For the text-containing cell, return its midpoint in (X, Y) coordinate format. 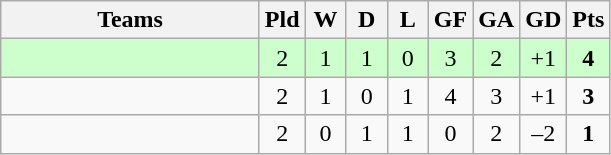
W (326, 20)
Pld (282, 20)
GD (544, 20)
Teams (130, 20)
D (366, 20)
GA (496, 20)
L (408, 20)
–2 (544, 134)
GF (450, 20)
Pts (588, 20)
